For the text-containing cell, return its midpoint in (x, y) coordinate format. 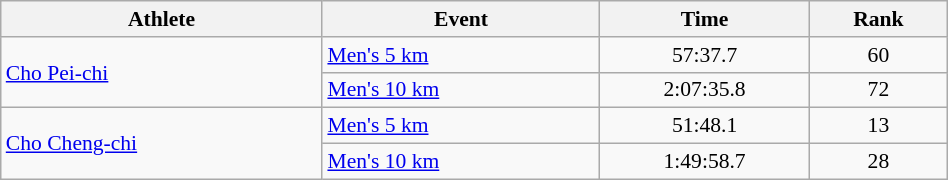
1:49:58.7 (705, 162)
Cho Cheng-chi (162, 144)
Cho Pei-chi (162, 72)
Time (705, 19)
57:37.7 (705, 55)
Rank (879, 19)
28 (879, 162)
13 (879, 126)
Athlete (162, 19)
51:48.1 (705, 126)
Event (460, 19)
2:07:35.8 (705, 90)
60 (879, 55)
72 (879, 90)
